Extract the (x, y) coordinate from the center of the cell holding the provided text.  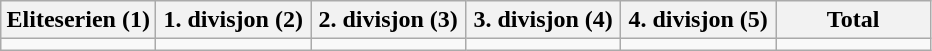
4. divisjon (5) (698, 20)
1. divisjon (2) (234, 20)
Total (854, 20)
3. divisjon (4) (544, 20)
Eliteserien (1) (78, 20)
2. divisjon (3) (388, 20)
